Output the [X, Y] coordinate of the center of the cell containing the given text.  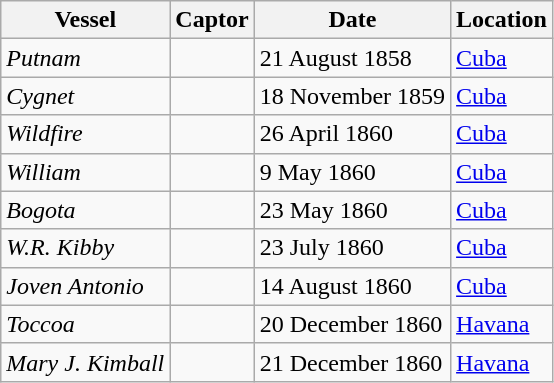
21 August 1858 [352, 58]
Joven Antonio [86, 286]
Date [352, 20]
Toccoa [86, 324]
14 August 1860 [352, 286]
9 May 1860 [352, 172]
Putnam [86, 58]
W.R. Kibby [86, 248]
Mary J. Kimball [86, 362]
23 May 1860 [352, 210]
Wildfire [86, 134]
William [86, 172]
Captor [212, 20]
Bogota [86, 210]
21 December 1860 [352, 362]
Vessel [86, 20]
Location [502, 20]
20 December 1860 [352, 324]
18 November 1859 [352, 96]
23 July 1860 [352, 248]
Cygnet [86, 96]
26 April 1860 [352, 134]
